For the text-containing cell, return its midpoint in (X, Y) coordinate format. 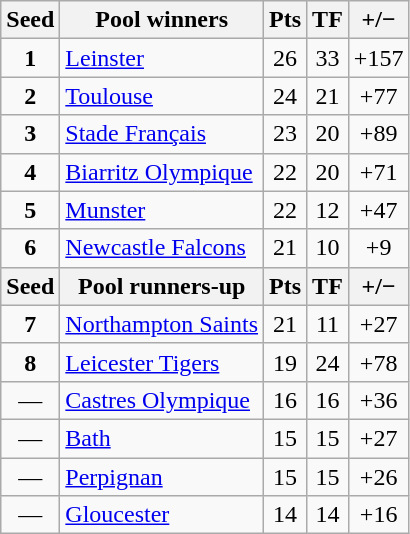
4 (30, 172)
Pool runners-up (162, 286)
+157 (378, 58)
+47 (378, 210)
8 (30, 362)
Stade Français (162, 134)
+16 (378, 515)
26 (286, 58)
+9 (378, 248)
+78 (378, 362)
+77 (378, 96)
12 (328, 210)
Newcastle Falcons (162, 248)
Biarritz Olympique (162, 172)
1 (30, 58)
Castres Olympique (162, 400)
3 (30, 134)
+71 (378, 172)
11 (328, 324)
2 (30, 96)
Perpignan (162, 477)
Bath (162, 438)
Leicester Tigers (162, 362)
+36 (378, 400)
Gloucester (162, 515)
33 (328, 58)
5 (30, 210)
Toulouse (162, 96)
6 (30, 248)
10 (328, 248)
+89 (378, 134)
Leinster (162, 58)
+26 (378, 477)
19 (286, 362)
Munster (162, 210)
23 (286, 134)
Northampton Saints (162, 324)
7 (30, 324)
Pool winners (162, 20)
